From the cell containing the given text, extract its center point as (x, y) coordinate. 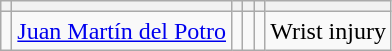
Wrist injury (328, 31)
Juan Martín del Potro (122, 31)
